For the text-containing cell, return its midpoint in (X, Y) coordinate format. 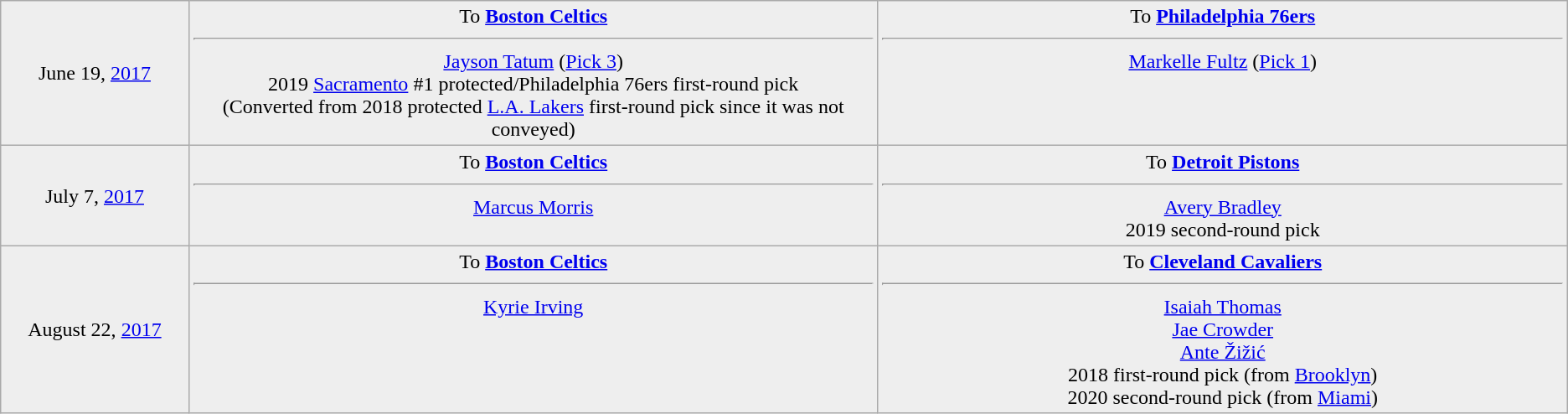
To Philadelphia 76ersMarkelle Fultz (Pick 1) (1223, 74)
August 22, 2017 (95, 329)
To Boston CelticsKyrie Irving (533, 329)
To Detroit PistonsAvery Bradley2019 second-round pick (1223, 196)
July 7, 2017 (95, 196)
To Boston CelticsMarcus Morris (533, 196)
To Cleveland CavaliersIsaiah ThomasJae CrowderAnte Žižić2018 first-round pick (from Brooklyn)2020 second-round pick (from Miami) (1223, 329)
June 19, 2017 (95, 74)
